Identify which cell holds the provided text, then report its [X, Y] central coordinate. 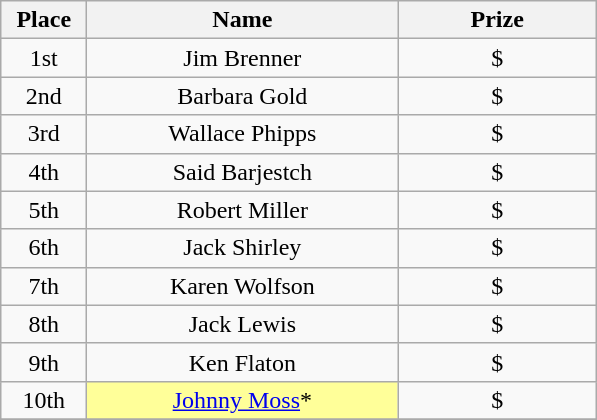
Johnny Moss* [242, 400]
Jack Shirley [242, 248]
4th [44, 172]
Jim Brenner [242, 58]
Robert Miller [242, 210]
1st [44, 58]
Wallace Phipps [242, 134]
Jack Lewis [242, 324]
Karen Wolfson [242, 286]
Barbara Gold [242, 96]
Name [242, 20]
Ken Flaton [242, 362]
Prize [498, 20]
10th [44, 400]
2nd [44, 96]
5th [44, 210]
Place [44, 20]
7th [44, 286]
9th [44, 362]
3rd [44, 134]
Said Barjestch [242, 172]
6th [44, 248]
8th [44, 324]
